Identify which cell holds the provided text, then report its (X, Y) central coordinate. 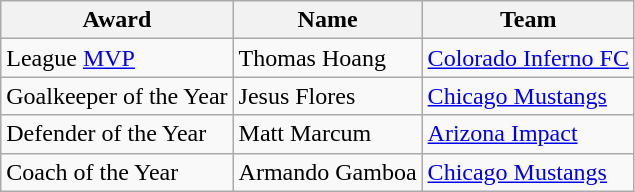
Jesus Flores (328, 96)
Name (328, 20)
Thomas Hoang (328, 58)
Armando Gamboa (328, 172)
Award (117, 20)
Goalkeeper of the Year (117, 96)
Arizona Impact (528, 134)
League MVP (117, 58)
Colorado Inferno FC (528, 58)
Coach of the Year (117, 172)
Team (528, 20)
Defender of the Year (117, 134)
Matt Marcum (328, 134)
